Return the [X, Y] coordinate for the center point of the cell that contains the specified text.  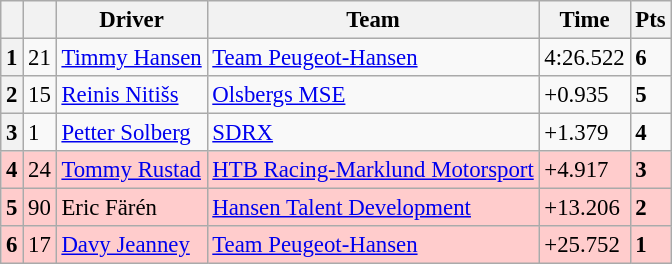
Eric Färén [132, 208]
Timmy Hansen [132, 58]
21 [40, 58]
Reinis Nitišs [132, 95]
15 [40, 95]
Tommy Rustad [132, 170]
Team [373, 20]
Davy Jeanney [132, 245]
HTB Racing-Marklund Motorsport [373, 170]
Driver [132, 20]
Olsbergs MSE [373, 95]
+4.917 [584, 170]
4:26.522 [584, 58]
Petter Solberg [132, 133]
+0.935 [584, 95]
SDRX [373, 133]
90 [40, 208]
+25.752 [584, 245]
Time [584, 20]
+1.379 [584, 133]
Hansen Talent Development [373, 208]
+13.206 [584, 208]
24 [40, 170]
17 [40, 245]
Pts [650, 20]
